Return [X, Y] of the center of cell containing provided text 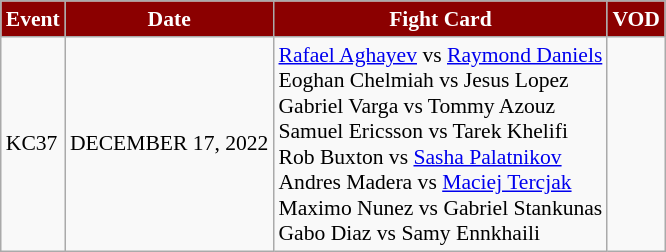
KC37 [33, 144]
DECEMBER 17, 2022 [170, 144]
Event [33, 19]
Date [170, 19]
VOD [636, 19]
Fight Card [440, 19]
